From the cell containing the given text, extract its center point as [X, Y] coordinate. 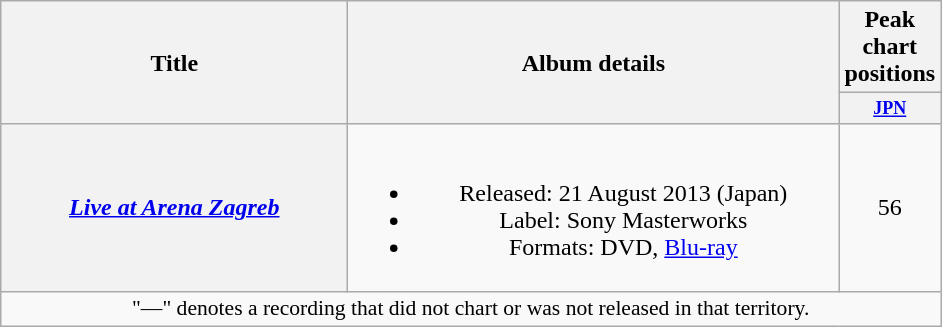
Title [174, 62]
Released: 21 August 2013 (Japan)Label: Sony MasterworksFormats: DVD, Blu-ray [594, 208]
Peak chart positions [890, 47]
JPN [890, 108]
"—" denotes a recording that did not chart or was not released in that territory. [471, 309]
Live at Arena Zagreb [174, 208]
56 [890, 208]
Album details [594, 62]
